For the text-containing cell, return its midpoint in [X, Y] coordinate format. 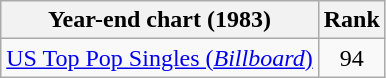
Year-end chart (1983) [160, 20]
Rank [352, 20]
US Top Pop Singles (Billboard) [160, 58]
94 [352, 58]
